Search for the cell housing the specified text and yield its [X, Y] center coordinate. 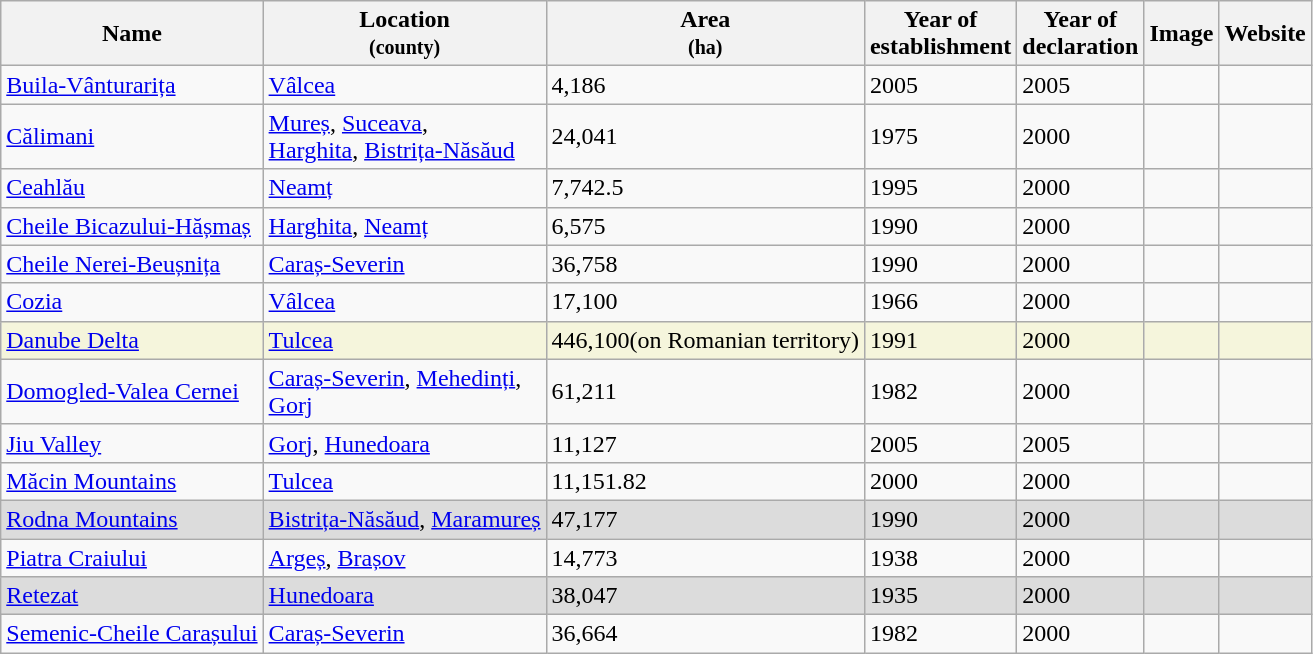
24,041 [705, 136]
1938 [940, 557]
Retezat [132, 596]
446,100(on Romanian territory) [705, 340]
Cozia [132, 302]
Danube Delta [132, 340]
Gorj, Hunedoara [404, 443]
Website [1265, 34]
Hunedoara [404, 596]
Year ofdeclaration [1080, 34]
Image [1182, 34]
47,177 [705, 519]
11,151.82 [705, 481]
Rodna Mountains [132, 519]
1975 [940, 136]
Bistrița-Năsăud, Maramureș [404, 519]
Cheile Bicazului-Hășmaș [132, 226]
1966 [940, 302]
Year ofestablishment [940, 34]
1995 [940, 188]
36,758 [705, 264]
Piatra Craiului [132, 557]
Jiu Valley [132, 443]
61,211 [705, 392]
1991 [940, 340]
Neamț [404, 188]
Mureș, Suceava,Harghita, Bistrița-Năsăud [404, 136]
Călimani [132, 136]
Harghita, Neamț [404, 226]
38,047 [705, 596]
7,742.5 [705, 188]
Semenic-Cheile Carașului [132, 634]
Domogled-Valea Cernei [132, 392]
6,575 [705, 226]
Buila-Vânturarița [132, 85]
Name [132, 34]
Argeș, Brașov [404, 557]
14,773 [705, 557]
Area(ha) [705, 34]
17,100 [705, 302]
Caraș-Severin, Mehedinți,Gorj [404, 392]
1935 [940, 596]
4,186 [705, 85]
11,127 [705, 443]
36,664 [705, 634]
Măcin Mountains [132, 481]
Location(county) [404, 34]
Ceahlău [132, 188]
Cheile Nerei-Beușnița [132, 264]
